Provide the [x, y] coordinate of the cell's center where the given text is located.  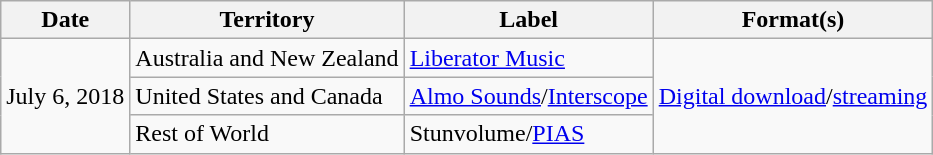
Format(s) [793, 20]
Label [528, 20]
Rest of World [267, 134]
Territory [267, 20]
Almo Sounds/Interscope [528, 96]
Date [66, 20]
Liberator Music [528, 58]
Digital download/streaming [793, 96]
Stunvolume/PIAS [528, 134]
United States and Canada [267, 96]
Australia and New Zealand [267, 58]
July 6, 2018 [66, 96]
